Find where the given text appears and provide that cell's center as (x, y) coordinate. 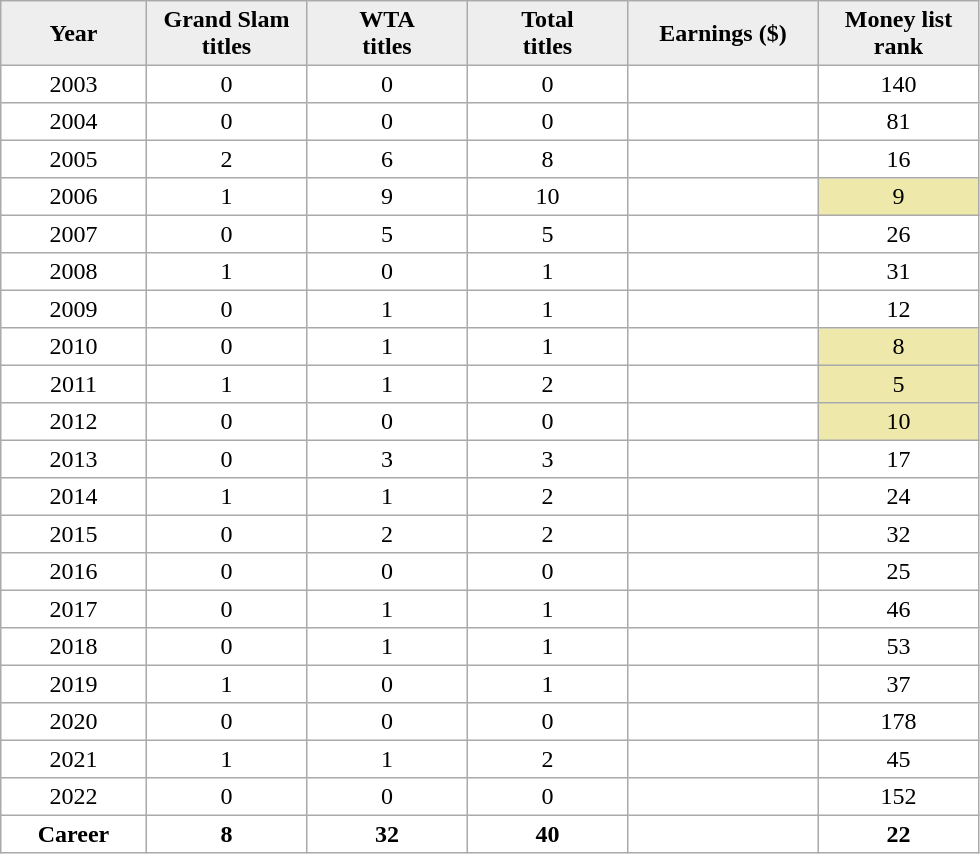
2005 (74, 159)
37 (898, 684)
Total titles (547, 33)
2013 (74, 459)
152 (898, 797)
16 (898, 159)
2016 (74, 572)
2004 (74, 122)
26 (898, 234)
2008 (74, 272)
2010 (74, 347)
2019 (74, 684)
Year (74, 33)
31 (898, 272)
12 (898, 309)
Grand Slam titles (226, 33)
6 (387, 159)
2003 (74, 84)
22 (898, 834)
40 (547, 834)
17 (898, 459)
Money list rank (898, 33)
2015 (74, 534)
2022 (74, 797)
24 (898, 497)
2011 (74, 384)
2018 (74, 647)
2009 (74, 309)
140 (898, 84)
WTA titles (387, 33)
45 (898, 759)
Career (74, 834)
25 (898, 572)
2006 (74, 197)
2020 (74, 722)
81 (898, 122)
2007 (74, 234)
Earnings ($) (723, 33)
2014 (74, 497)
2012 (74, 422)
53 (898, 647)
2017 (74, 609)
2021 (74, 759)
178 (898, 722)
46 (898, 609)
